Find where the given text appears and provide that cell's center as (x, y) coordinate. 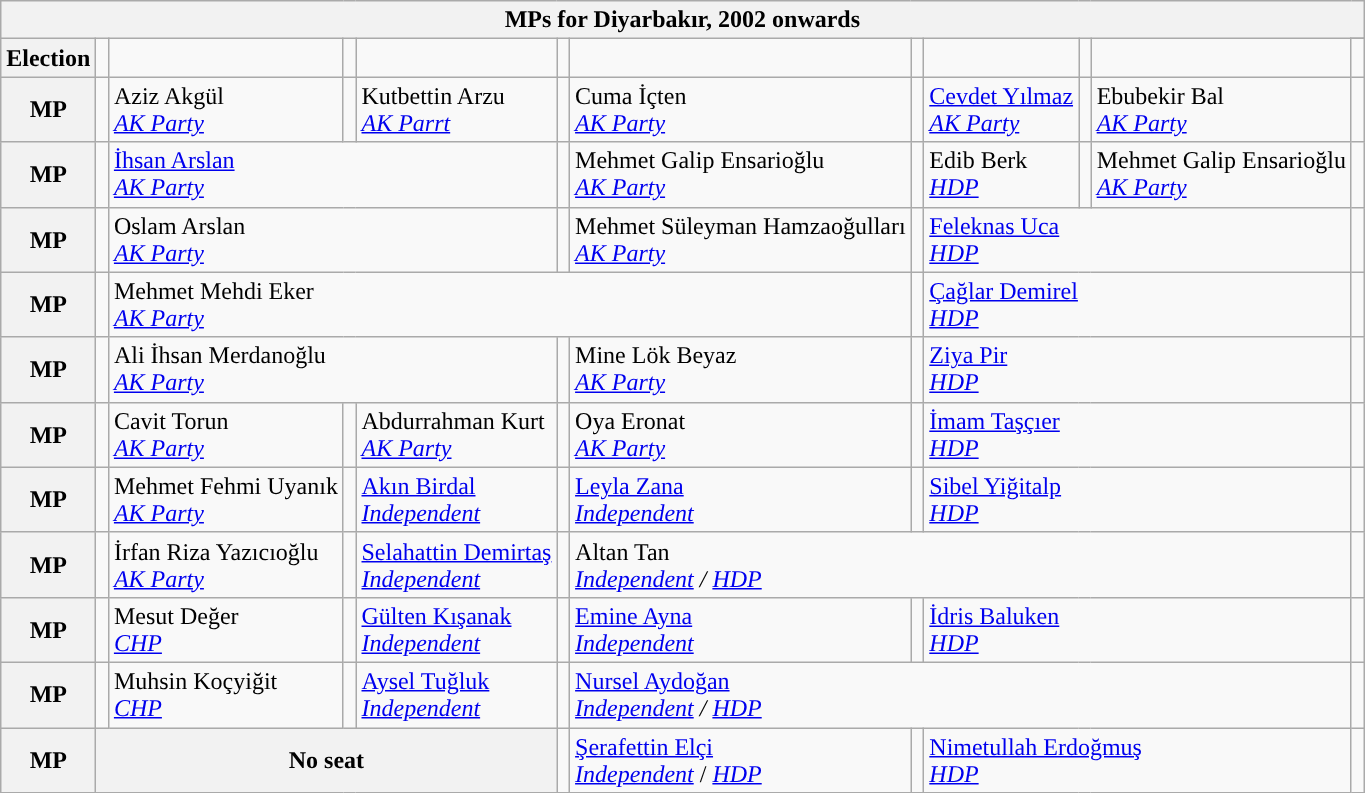
Oya EronatAK Party (741, 434)
Altan TanIndependent / HDP (961, 564)
İhsan ArslanAK Party (332, 174)
İmam TaşçıerHDP (1138, 434)
Muhsin KoçyiğitCHP (226, 694)
Mehmet Mehdi EkerAK Party (510, 304)
Mine Lök BeyazAK Party (741, 370)
İrfan Riza YazıcıoğluAK Party (226, 564)
Feleknas UcaHDP (1138, 240)
Mesut DeğerCHP (226, 630)
Cuma İçtenAK Party (741, 110)
Ali İhsan MerdanoğluAK Party (332, 370)
Election (48, 58)
Şerafettin ElçiIndependent / HDP (741, 760)
No seat (326, 760)
Aysel TuğlukIndependent (456, 694)
Çağlar DemirelHDP (1138, 304)
Ziya PirHDP (1138, 370)
Cavit TorunAK Party (226, 434)
Cevdet YılmazAK Party (1002, 110)
Akın BirdalIndependent (456, 500)
Nimetullah ErdoğmuşHDP (1138, 760)
Edib BerkHDP (1002, 174)
İdris BalukenHDP (1138, 630)
MPs for Diyarbakır, 2002 onwards (682, 20)
Mehmet Fehmi UyanıkAK Party (226, 500)
Emine AynaIndependent (741, 630)
Kutbettin ArzuAK Parrt (456, 110)
Ebubekir BalAK Party (1221, 110)
Aziz AkgülAK Party (226, 110)
Mehmet Süleyman HamzaoğullarıAK Party (741, 240)
Selahattin DemirtaşIndependent (456, 564)
Abdurrahman KurtAK Party (456, 434)
Leyla ZanaIndependent (741, 500)
Oslam ArslanAK Party (332, 240)
Nursel AydoğanIndependent / HDP (961, 694)
Sibel YiğitalpHDP (1138, 500)
Gülten KışanakIndependent (456, 630)
